Extract the (x, y) coordinate from the center of the cell holding the provided text.  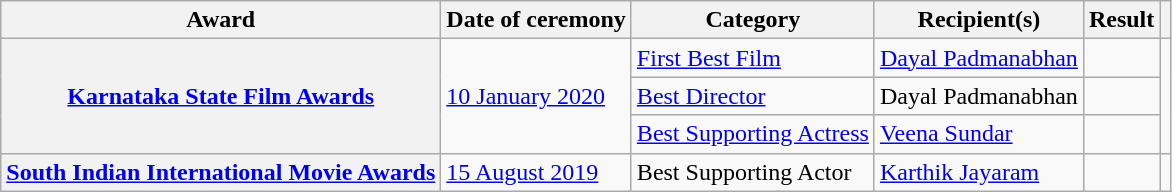
Best Director (752, 96)
15 August 2019 (536, 172)
First Best Film (752, 58)
Veena Sundar (978, 134)
South Indian International Movie Awards (221, 172)
Recipient(s) (978, 20)
Award (221, 20)
Result (1121, 20)
10 January 2020 (536, 96)
Category (752, 20)
Best Supporting Actor (752, 172)
Karthik Jayaram (978, 172)
Best Supporting Actress (752, 134)
Karnataka State Film Awards (221, 96)
Date of ceremony (536, 20)
